Extract the (x, y) coordinate from the center of the cell holding the provided text.  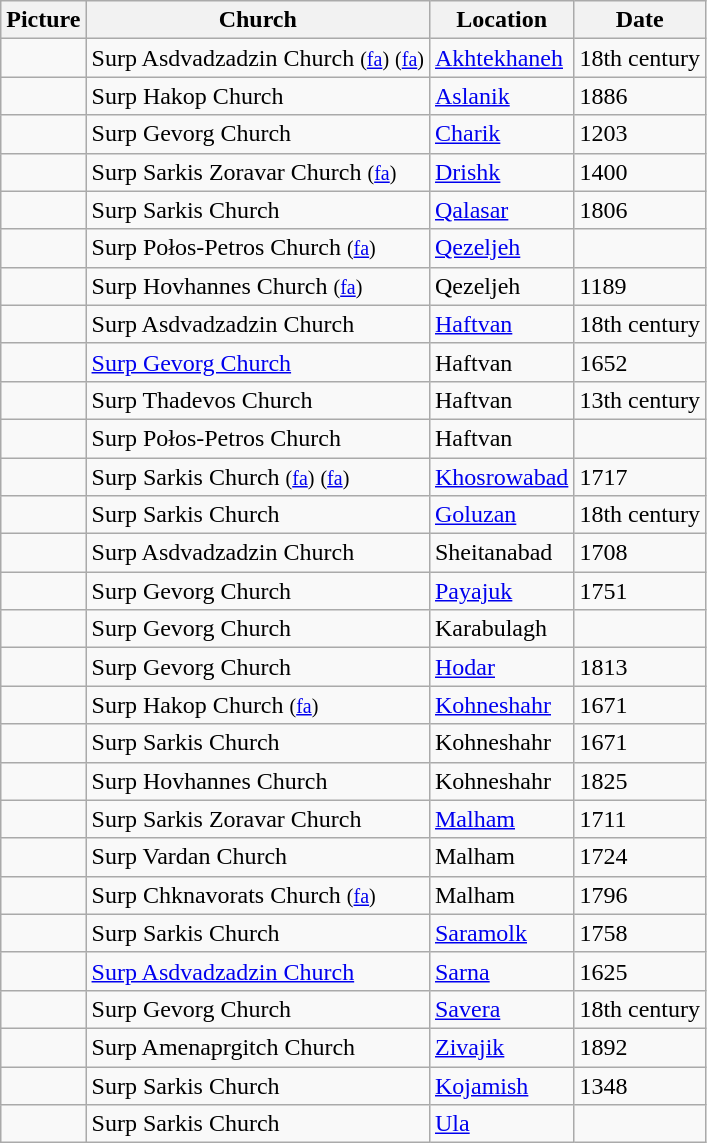
1708 (640, 553)
Savera (501, 1009)
Saramolk (501, 933)
Surp Vardan Church (258, 857)
1652 (640, 362)
Surp Sarkis Zoravar Church (fa) (258, 172)
Charik (501, 134)
1813 (640, 667)
Kojamish (501, 1085)
Surp Sarkis Church (fa) (fa) (258, 477)
Surp Thadevos Church (258, 400)
Location (501, 20)
1724 (640, 857)
Aslanik (501, 96)
Church (258, 20)
1892 (640, 1047)
1711 (640, 819)
1717 (640, 477)
Sheitanabad (501, 553)
1400 (640, 172)
1751 (640, 591)
Ula (501, 1124)
Surp Hovhannes Church (fa) (258, 286)
Surp Chknavorats Church (fa) (258, 895)
1886 (640, 96)
Surp Hakop Church (fa) (258, 705)
Zivajik (501, 1047)
Surp Sarkis Zoravar Church (258, 819)
Akhtekhaneh (501, 58)
1758 (640, 933)
Surp Połos-Petros Church (fa) (258, 248)
1203 (640, 134)
1189 (640, 286)
Surp Hovhannes Church (258, 781)
1796 (640, 895)
Khosrowabad (501, 477)
1348 (640, 1085)
Payajuk (501, 591)
Surp Amenaprgitch Church (258, 1047)
Karabulagh (501, 629)
Surp Połos-Petros Church (258, 438)
Sarna (501, 971)
Picture (44, 20)
Surp Hakop Church (258, 96)
Goluzan (501, 515)
Date (640, 20)
13th century (640, 400)
Hodar (501, 667)
Drishk (501, 172)
1806 (640, 210)
1825 (640, 781)
1625 (640, 971)
Surp Asdvadzadzin Church (fa) (fa) (258, 58)
Qalasar (501, 210)
